Determine the (x, y) coordinate at the center of the cell enclosing the given text.  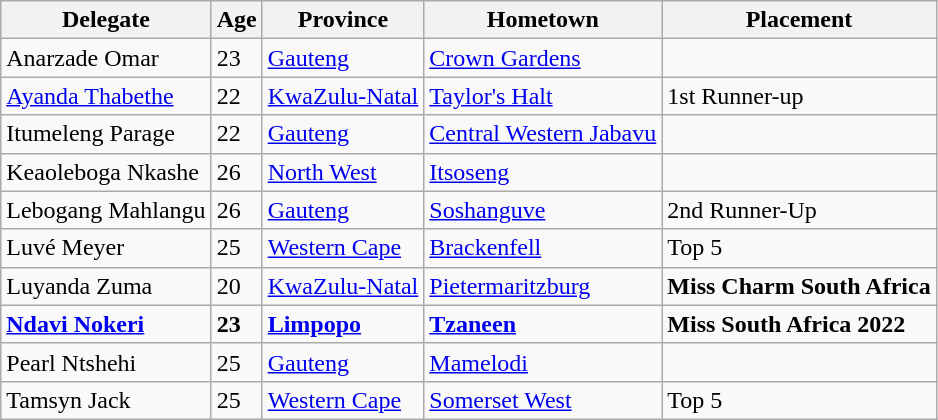
Miss Charm South Africa (799, 286)
Brackenfell (543, 248)
Keaoleboga Nkashe (106, 172)
Delegate (106, 20)
Lebogang Mahlangu (106, 210)
Limpopo (343, 324)
Luyanda Zuma (106, 286)
Itumeleng Parage (106, 134)
Ndavi Nokeri (106, 324)
Central Western Jabavu (543, 134)
20 (236, 286)
2nd Runner-Up (799, 210)
Taylor's Halt (543, 96)
Placement (799, 20)
Pearl Ntshehi (106, 362)
North West (343, 172)
Tamsyn Jack (106, 400)
Miss South Africa 2022 (799, 324)
Province (343, 20)
Soshanguve (543, 210)
Age (236, 20)
Tzaneen (543, 324)
Itsoseng (543, 172)
Crown Gardens (543, 58)
Luvé Meyer (106, 248)
Pietermaritzburg (543, 286)
Anarzade Omar (106, 58)
Ayanda Thabethe (106, 96)
Mamelodi (543, 362)
1st Runner-up (799, 96)
Hometown (543, 20)
Somerset West (543, 400)
